Find where the given text appears and provide that cell's center as (x, y) coordinate. 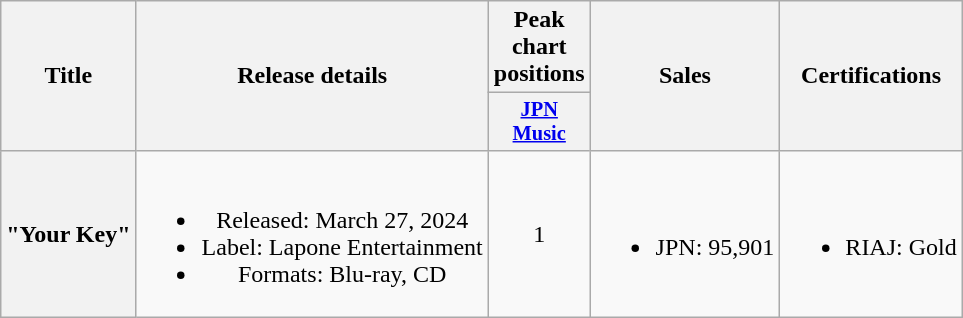
Certifications (871, 76)
Peak chart positions (539, 47)
Release details (312, 76)
RIAJ: Gold (871, 234)
Title (68, 76)
JPN: 95,901 (685, 234)
1 (539, 234)
"Your Key" (68, 234)
Sales (685, 76)
Released: March 27, 2024 Label: Lapone EntertainmentFormats: Blu-ray, CD (312, 234)
JPNMusic (539, 122)
